Return the (X, Y) coordinate for the center point of the cell that contains the specified text.  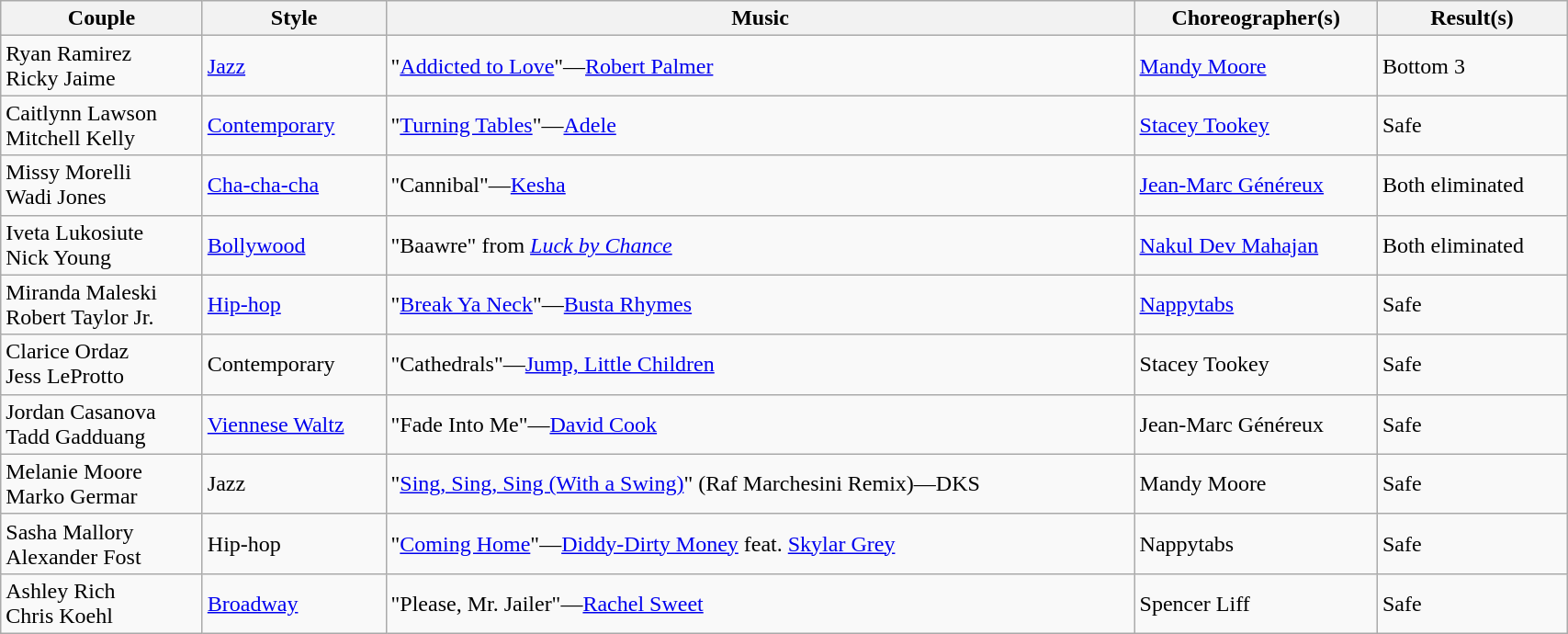
Couple (102, 18)
Viennese Waltz (294, 425)
Music (761, 18)
Ryan RamirezRicky Jaime (102, 66)
"Cannibal"—Kesha (761, 186)
Miranda MaleskiRobert Taylor Jr. (102, 305)
"Break Ya Neck"—Busta Rhymes (761, 305)
"Sing, Sing, Sing (With a Swing)" (Raf Marchesini Remix)—DKS (761, 483)
Choreographer(s) (1256, 18)
"Cathedrals"—Jump, Little Children (761, 364)
Iveta LukosiuteNick Young (102, 244)
Cha-cha-cha (294, 186)
Melanie MooreMarko Germar (102, 483)
Nakul Dev Mahajan (1256, 244)
Sasha MalloryAlexander Fost (102, 544)
Caitlynn LawsonMitchell Kelly (102, 125)
"Addicted to Love"—Robert Palmer (761, 66)
Spencer Liff (1256, 603)
Broadway (294, 603)
"Baawre" from Luck by Chance (761, 244)
"Coming Home"—Diddy-Dirty Money feat. Skylar Grey (761, 544)
"Turning Tables"—Adele (761, 125)
Bottom 3 (1472, 66)
Clarice OrdazJess LeProtto (102, 364)
Bollywood (294, 244)
"Fade Into Me"—David Cook (761, 425)
Ashley RichChris Koehl (102, 603)
Style (294, 18)
"Please, Mr. Jailer"—Rachel Sweet (761, 603)
Result(s) (1472, 18)
Jordan CasanovaTadd Gadduang (102, 425)
Missy MorelliWadi Jones (102, 186)
